Provide the (X, Y) coordinate of the cell's center where the given text is located.  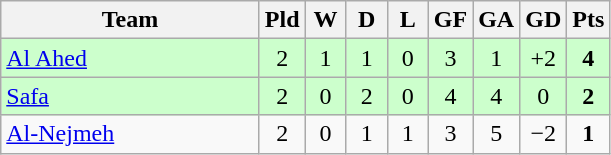
Safa (130, 96)
L (408, 20)
Pts (588, 20)
Pld (282, 20)
+2 (544, 58)
Al Ahed (130, 58)
5 (496, 134)
GF (450, 20)
Al-Nejmeh (130, 134)
D (366, 20)
−2 (544, 134)
GA (496, 20)
W (326, 20)
GD (544, 20)
Team (130, 20)
